Output the [x, y] coordinate of the center of the cell containing the given text.  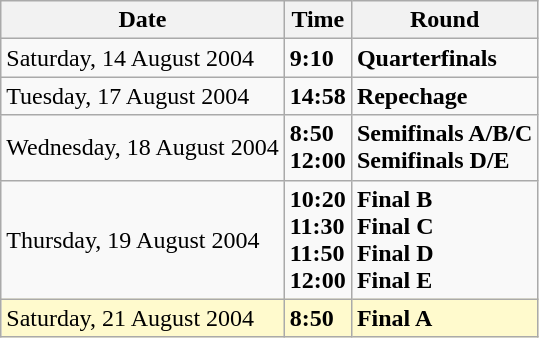
Saturday, 21 August 2004 [143, 318]
Date [143, 20]
14:58 [318, 96]
Semifinals A/B/CSemifinals D/E [444, 148]
8:5012:00 [318, 148]
Wednesday, 18 August 2004 [143, 148]
Final BFinal CFinal DFinal E [444, 240]
9:10 [318, 58]
Round [444, 20]
10:2011:3011:5012:00 [318, 240]
Quarterfinals [444, 58]
Thursday, 19 August 2004 [143, 240]
Repechage [444, 96]
Time [318, 20]
8:50 [318, 318]
Saturday, 14 August 2004 [143, 58]
Tuesday, 17 August 2004 [143, 96]
Final A [444, 318]
